Capture the cell that displays the provided text and extract its (X, Y) central coordinate. 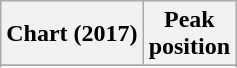
Chart (2017) (72, 34)
Peak position (189, 34)
